Find where the given text appears and provide that cell's center as (X, Y) coordinate. 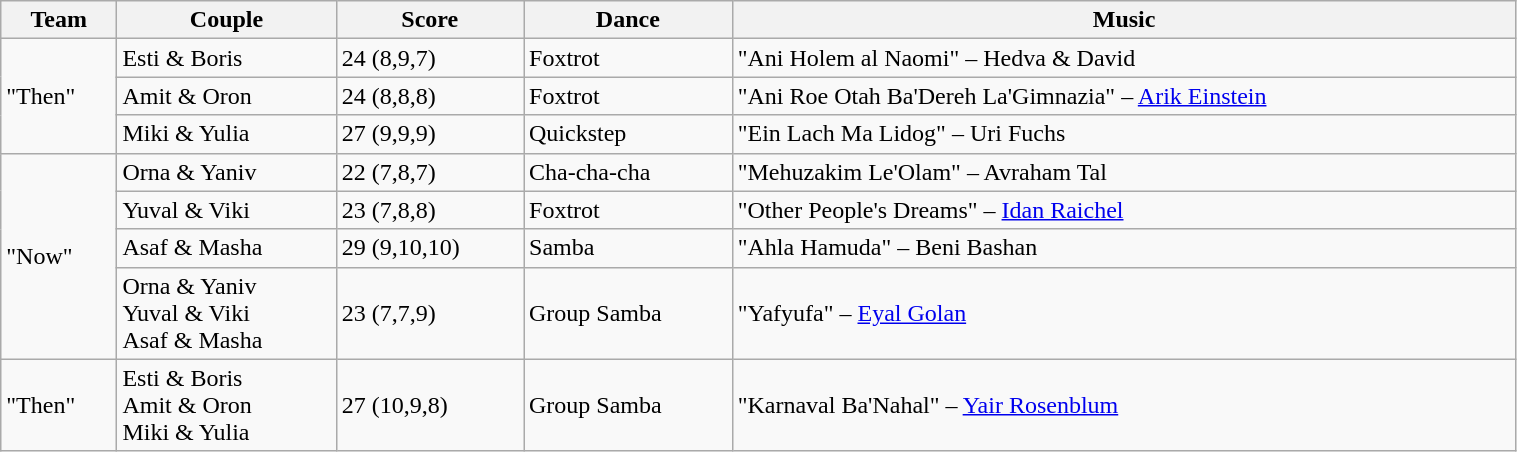
"Karnaval Ba'Nahal" – Yair Rosenblum (1124, 405)
"Mehuzakim Le'Olam" – Avraham Tal (1124, 172)
Quickstep (628, 134)
29 (9,10,10) (430, 248)
23 (7,8,8) (430, 210)
Team (59, 20)
Orna & Yaniv (226, 172)
Orna & YanivYuval & VikiAsaf & Masha (226, 313)
Samba (628, 248)
22 (7,8,7) (430, 172)
27 (10,9,8) (430, 405)
"Ani Roe Otah Ba'Dereh La'Gimnazia" – Arik Einstein (1124, 96)
27 (9,9,9) (430, 134)
24 (8,9,7) (430, 58)
"Other People's Dreams" – Idan Raichel (1124, 210)
"Ein Lach Ma Lidog" – Uri Fuchs (1124, 134)
Music (1124, 20)
Amit & Oron (226, 96)
Miki & Yulia (226, 134)
Esti & Boris (226, 58)
"Ahla Hamuda" – Beni Bashan (1124, 248)
24 (8,8,8) (430, 96)
"Now" (59, 256)
23 (7,7,9) (430, 313)
Asaf & Masha (226, 248)
Score (430, 20)
"Ani Holem al Naomi" – Hedva & David (1124, 58)
Couple (226, 20)
Dance (628, 20)
Cha-cha-cha (628, 172)
Yuval & Viki (226, 210)
Esti & BorisAmit & OronMiki & Yulia (226, 405)
"Yafyufa" – Eyal Golan (1124, 313)
